Capture the cell that displays the provided text and extract its [x, y] central coordinate. 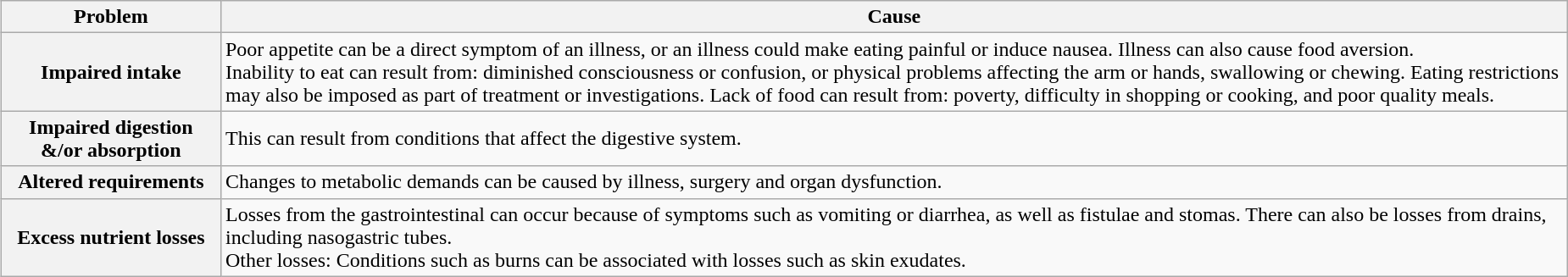
Altered requirements [110, 182]
Excess nutrient losses [110, 237]
This can result from conditions that affect the digestive system. [893, 139]
Impaired digestion &/or absorption [110, 139]
Changes to metabolic demands can be caused by illness, surgery and organ dysfunction. [893, 182]
Problem [110, 17]
Impaired intake [110, 72]
Cause [893, 17]
